Find where the given text appears and provide that cell's center as [x, y] coordinate. 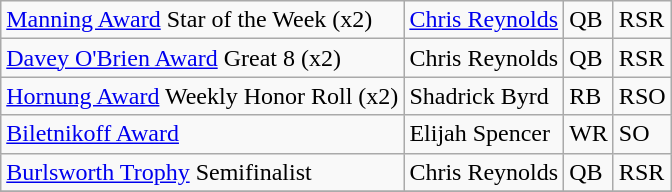
RB [589, 96]
Elijah Spencer [484, 134]
Shadrick Byrd [484, 96]
Davey O'Brien Award Great 8 (x2) [202, 58]
Burlsworth Trophy Semifinalist [202, 172]
SO [642, 134]
Manning Award Star of the Week (x2) [202, 20]
WR [589, 134]
Hornung Award Weekly Honor Roll (x2) [202, 96]
RSO [642, 96]
Biletnikoff Award [202, 134]
